Extract the (X, Y) coordinate from the center of the cell holding the provided text.  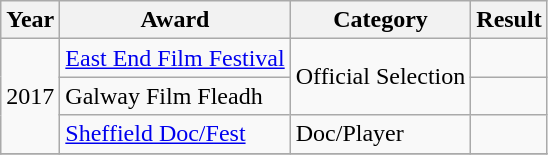
Official Selection (380, 77)
Doc/Player (380, 134)
2017 (30, 96)
Year (30, 20)
Result (509, 20)
Category (380, 20)
Galway Film Fleadh (175, 96)
East End Film Festival (175, 58)
Sheffield Doc/Fest (175, 134)
Award (175, 20)
